Search for the cell housing the specified text and yield its (X, Y) center coordinate. 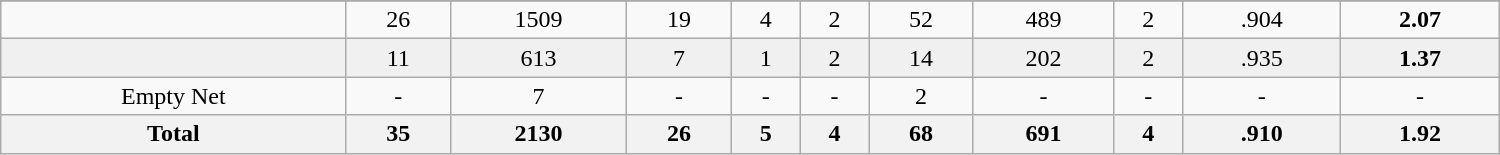
1 (766, 58)
52 (922, 20)
11 (398, 58)
5 (766, 134)
2130 (538, 134)
202 (1043, 58)
19 (680, 20)
Total (174, 134)
489 (1043, 20)
Empty Net (174, 96)
1.92 (1420, 134)
68 (922, 134)
.935 (1262, 58)
14 (922, 58)
691 (1043, 134)
1.37 (1420, 58)
.910 (1262, 134)
1509 (538, 20)
35 (398, 134)
613 (538, 58)
2.07 (1420, 20)
.904 (1262, 20)
